Provide the (X, Y) coordinate of the cell's center where the given text is located.  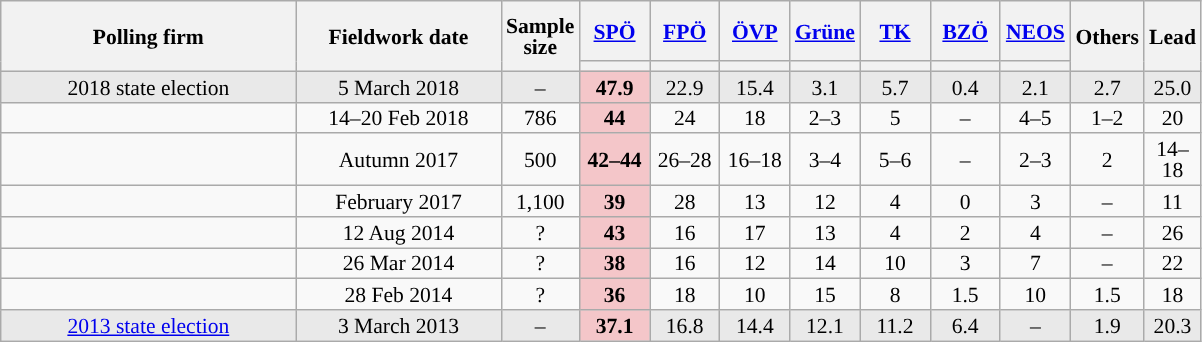
Autumn 2017 (398, 160)
22 (1172, 264)
12 Aug 2014 (398, 232)
1–2 (1107, 118)
ÖVP (755, 31)
3–4 (825, 160)
February 2017 (398, 202)
26–28 (685, 160)
14.4 (755, 326)
26 (1172, 232)
16–18 (755, 160)
12.1 (825, 326)
7 (1035, 264)
44 (614, 118)
0.4 (965, 86)
5 (895, 118)
17 (755, 232)
14–18 (1172, 160)
14 (825, 264)
15.4 (755, 86)
FPÖ (685, 31)
15 (825, 294)
0 (965, 202)
24 (685, 118)
6.4 (965, 326)
25.0 (1172, 86)
NEOS (1035, 31)
11.2 (895, 326)
Others (1107, 36)
Samplesize (540, 36)
786 (540, 118)
2.1 (1035, 86)
500 (540, 160)
Fieldwork date (398, 36)
38 (614, 264)
2013 state election (148, 326)
1,100 (540, 202)
5 March 2018 (398, 86)
42–44 (614, 160)
47.9 (614, 86)
36 (614, 294)
8 (895, 294)
5.7 (895, 86)
2018 state election (148, 86)
3.1 (825, 86)
1.9 (1107, 326)
20 (1172, 118)
2.7 (1107, 86)
Lead (1172, 36)
14–20 Feb 2018 (398, 118)
16.8 (685, 326)
20.3 (1172, 326)
37.1 (614, 326)
26 Mar 2014 (398, 264)
28 Feb 2014 (398, 294)
28 (685, 202)
BZÖ (965, 31)
39 (614, 202)
11 (1172, 202)
22.9 (685, 86)
Polling firm (148, 36)
5–6 (895, 160)
Grüne (825, 31)
3 March 2013 (398, 326)
4–5 (1035, 118)
43 (614, 232)
TK (895, 31)
SPÖ (614, 31)
